Search for the cell housing the specified text and yield its (X, Y) center coordinate. 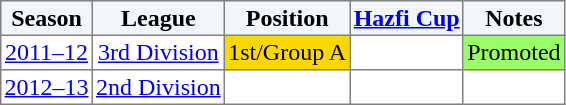
3rd Division (158, 52)
Position (287, 18)
2nd Division (158, 87)
2011–12 (47, 52)
2012–13 (47, 87)
Hazfi Cup (407, 18)
1st/Group A (287, 52)
Notes (514, 18)
Season (47, 18)
League (158, 18)
Promoted (514, 52)
